Determine the [x, y] coordinate at the center of the cell enclosing the given text.  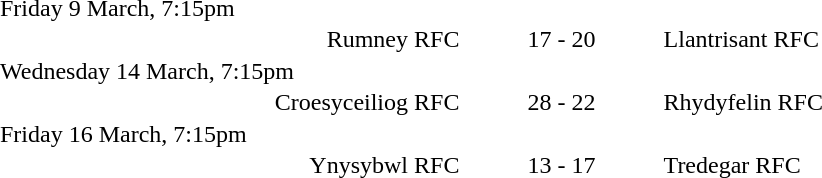
17 - 20 [561, 39]
28 - 22 [561, 103]
